Find where the given text appears and provide that cell's center as (x, y) coordinate. 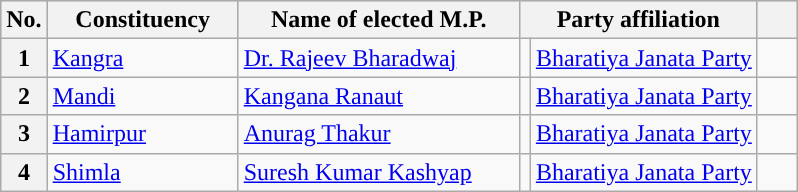
Anurag Thakur (378, 134)
1 (24, 58)
Shimla (142, 172)
Party affiliation (638, 20)
Mandi (142, 96)
2 (24, 96)
4 (24, 172)
Hamirpur (142, 134)
Name of elected M.P. (378, 20)
Suresh Kumar Kashyap (378, 172)
Constituency (142, 20)
3 (24, 134)
Kangra (142, 58)
Kangana Ranaut (378, 96)
No. (24, 20)
Dr. Rajeev Bharadwaj (378, 58)
